Scan for the cell matching the given text and deliver its [x, y] coordinate at center. 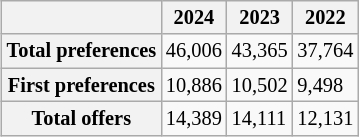
2024 [194, 18]
46,006 [194, 51]
9,498 [326, 85]
Total preferences [82, 51]
First preferences [82, 85]
10,502 [260, 85]
14,111 [260, 119]
37,764 [326, 51]
2023 [260, 18]
10,886 [194, 85]
43,365 [260, 51]
Total offers [82, 119]
2022 [326, 18]
12,131 [326, 119]
14,389 [194, 119]
